For the text-containing cell, return its midpoint in [x, y] coordinate format. 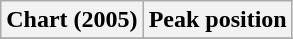
Chart (2005) [72, 20]
Peak position [218, 20]
